Pinpoint the cell where the given text exists, returning its [X, Y] midpoint coordinate. 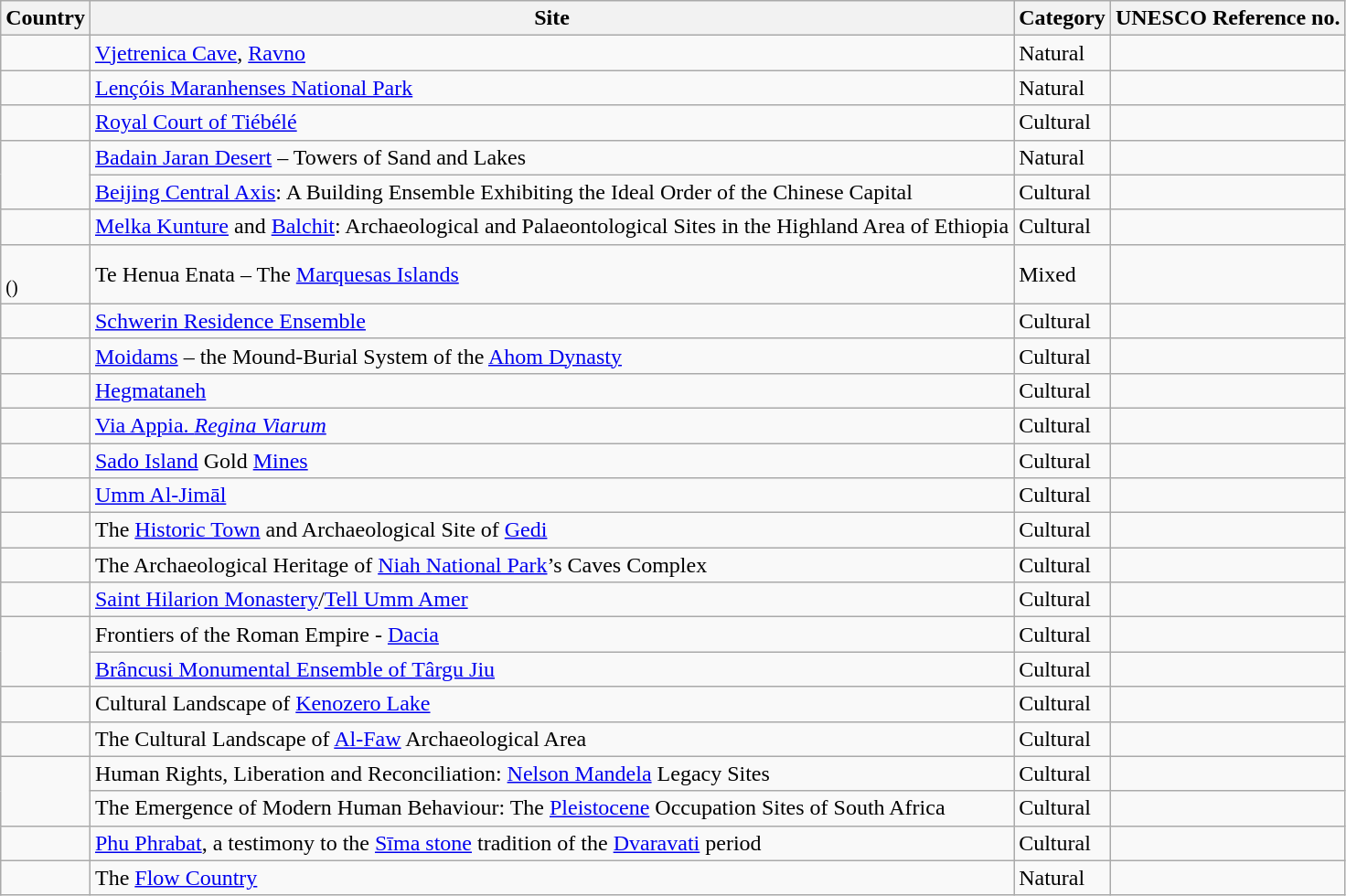
The Archaeological Heritage of Niah National Park’s Caves Complex [551, 565]
Category [1063, 18]
The Cultural Landscape of Al-Faw Archaeological Area [551, 739]
The Emergence of Modern Human Behaviour: The Pleistocene Occupation Sites of South Africa [551, 808]
Beijing Central Axis: A Building Ensemble Exhibiting the Ideal Order of the Chinese Capital [551, 192]
Via Appia. Regina Viarum [551, 425]
Hegmataneh [551, 390]
Mixed [1063, 274]
Cultural Landscape of Kenozero Lake [551, 704]
Saint Hilarion Monastery/Tell Umm Amer [551, 600]
Schwerin Residence Ensemble [551, 321]
The Historic Town and Archaeological Site of Gedi [551, 530]
Phu Phrabat, a testimony to the Sīma stone tradition of the Dvaravati period [551, 843]
The Flow Country [551, 878]
Moidams – the Mound-Burial System of the Ahom Dynasty [551, 356]
Badain Jaran Desert – Towers of Sand and Lakes [551, 157]
UNESCO Reference no. [1227, 18]
Melka Kunture and Balchit: Archaeological and Palaeontological Sites in the Highland Area of Ethiopia [551, 227]
Site [551, 18]
Sado Island Gold Mines [551, 460]
Umm Al-Jimāl [551, 496]
() [46, 274]
Country [46, 18]
Lençóis Maranhenses National Park [551, 88]
Vjetrenica Cave, Ravno [551, 53]
Royal Court of Tiébélé [551, 123]
Frontiers of the Roman Empire - Dacia [551, 635]
Te Henua Enata – The Marquesas Islands [551, 274]
Human Rights, Liberation and Reconciliation: Nelson Mandela Legacy Sites [551, 773]
Brâncusi Monumental Ensemble of Târgu Jiu [551, 669]
